Detect which cell encompasses the target text, then output its [X, Y] center coordinate. 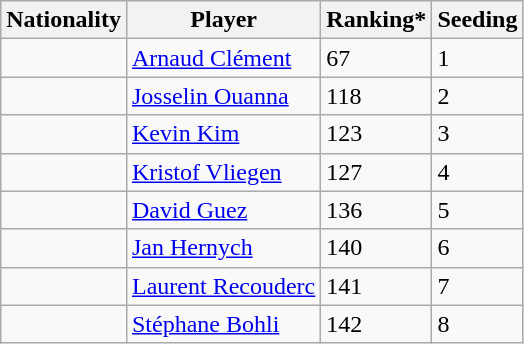
Nationality [64, 20]
7 [478, 286]
Player [223, 20]
Josselin Ouanna [223, 96]
Laurent Recouderc [223, 286]
8 [478, 324]
1 [478, 58]
Seeding [478, 20]
123 [376, 134]
118 [376, 96]
Kevin Kim [223, 134]
141 [376, 286]
142 [376, 324]
Stéphane Bohli [223, 324]
Ranking* [376, 20]
Arnaud Clément [223, 58]
140 [376, 248]
3 [478, 134]
136 [376, 210]
5 [478, 210]
127 [376, 172]
4 [478, 172]
6 [478, 248]
67 [376, 58]
2 [478, 96]
David Guez [223, 210]
Kristof Vliegen [223, 172]
Jan Hernych [223, 248]
